Provide the (x, y) coordinate of the cell's center where the given text is located.  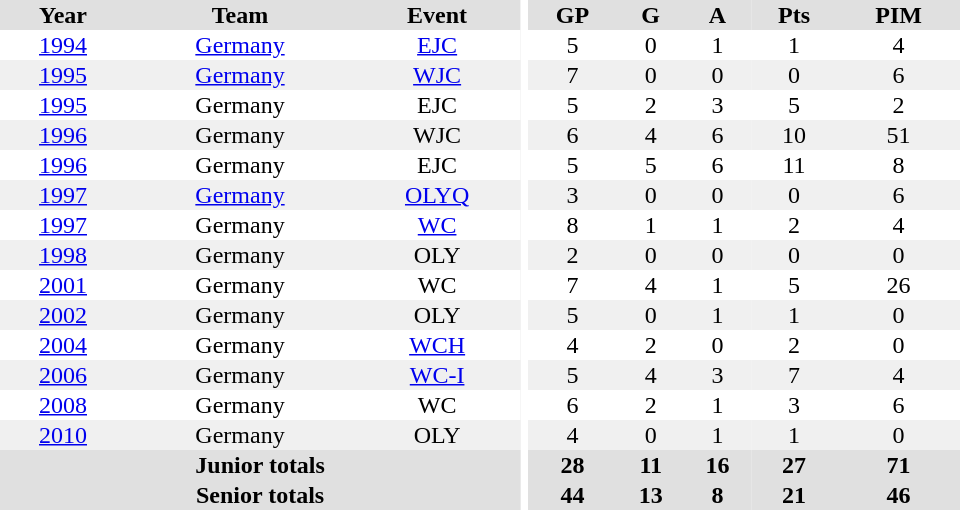
PIM (898, 15)
1998 (63, 255)
2001 (63, 285)
Event (437, 15)
51 (898, 135)
OLYQ (437, 195)
16 (718, 465)
71 (898, 465)
26 (898, 285)
2010 (63, 435)
WC-I (437, 375)
10 (794, 135)
Pts (794, 15)
13 (650, 495)
2006 (63, 375)
1994 (63, 45)
27 (794, 465)
2002 (63, 315)
46 (898, 495)
WCH (437, 345)
Junior totals (260, 465)
Year (63, 15)
Senior totals (260, 495)
21 (794, 495)
2008 (63, 405)
G (650, 15)
Team (240, 15)
GP (573, 15)
28 (573, 465)
2004 (63, 345)
44 (573, 495)
A (718, 15)
